Capture the cell that displays the provided text and extract its (X, Y) central coordinate. 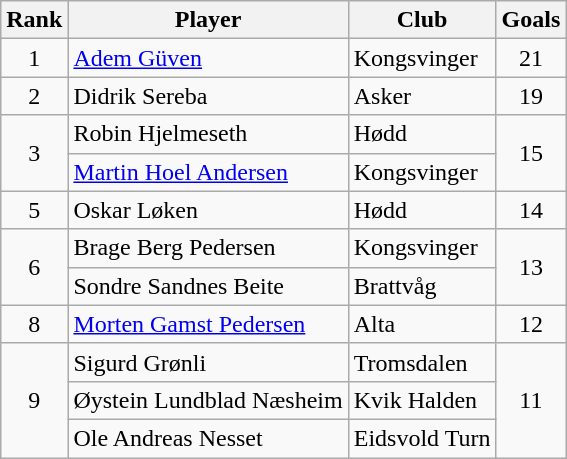
Eidsvold Turn (422, 438)
Tromsdalen (422, 362)
Goals (531, 20)
8 (34, 324)
3 (34, 153)
Øystein Lundblad Næsheim (208, 400)
Rank (34, 20)
Kvik Halden (422, 400)
5 (34, 210)
Alta (422, 324)
14 (531, 210)
12 (531, 324)
Martin Hoel Andersen (208, 172)
9 (34, 400)
Brage Berg Pedersen (208, 248)
Brattvåg (422, 286)
Player (208, 20)
1 (34, 58)
11 (531, 400)
Sondre Sandnes Beite (208, 286)
Didrik Sereba (208, 96)
Morten Gamst Pedersen (208, 324)
Asker (422, 96)
Adem Güven (208, 58)
21 (531, 58)
15 (531, 153)
19 (531, 96)
Ole Andreas Nesset (208, 438)
Robin Hjelmeseth (208, 134)
2 (34, 96)
13 (531, 267)
Sigurd Grønli (208, 362)
Oskar Løken (208, 210)
Club (422, 20)
6 (34, 267)
